Pinpoint the cell where the given text exists, returning its [x, y] midpoint coordinate. 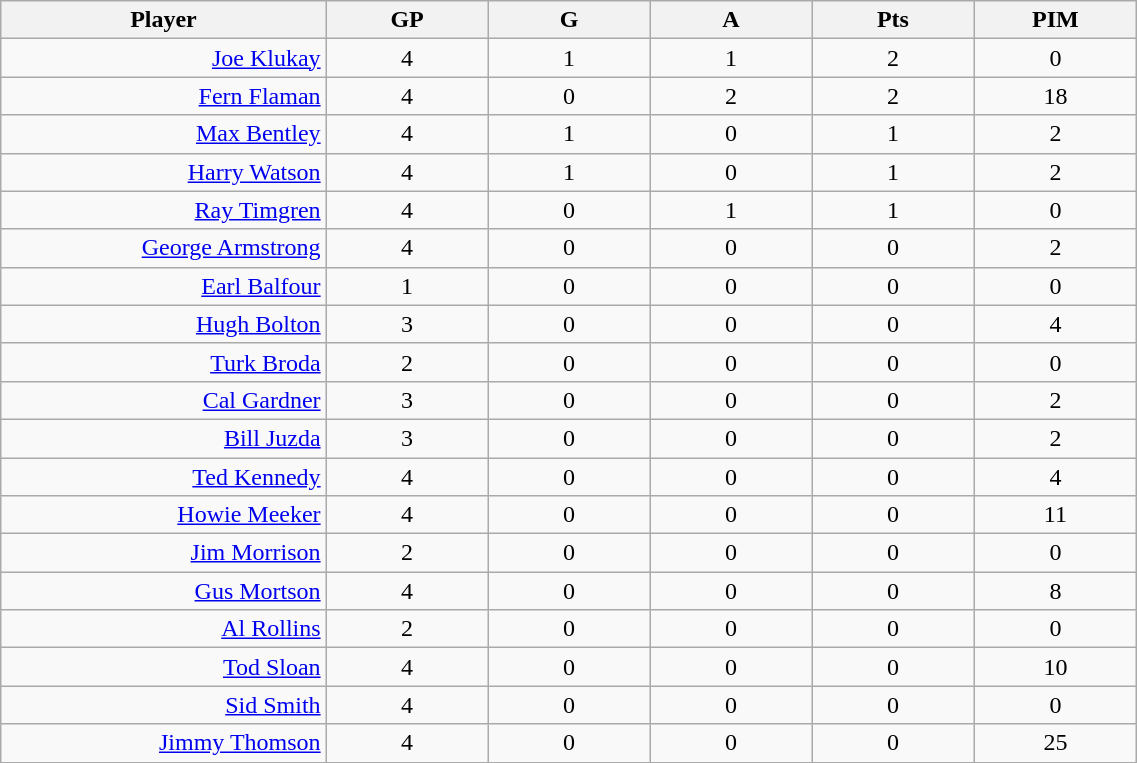
GP [407, 20]
18 [1056, 96]
Fern Flaman [164, 96]
Player [164, 20]
Hugh Bolton [164, 324]
Pts [893, 20]
Jimmy Thomson [164, 743]
Al Rollins [164, 629]
Earl Balfour [164, 286]
25 [1056, 743]
A [731, 20]
Cal Gardner [164, 400]
Bill Juzda [164, 438]
Harry Watson [164, 172]
Tod Sloan [164, 667]
11 [1056, 515]
Jim Morrison [164, 553]
George Armstrong [164, 248]
PIM [1056, 20]
Max Bentley [164, 134]
Joe Klukay [164, 58]
8 [1056, 591]
Sid Smith [164, 705]
Gus Mortson [164, 591]
G [569, 20]
Turk Broda [164, 362]
Howie Meeker [164, 515]
Ted Kennedy [164, 477]
Ray Timgren [164, 210]
10 [1056, 667]
